For the text-containing cell, return its midpoint in [x, y] coordinate format. 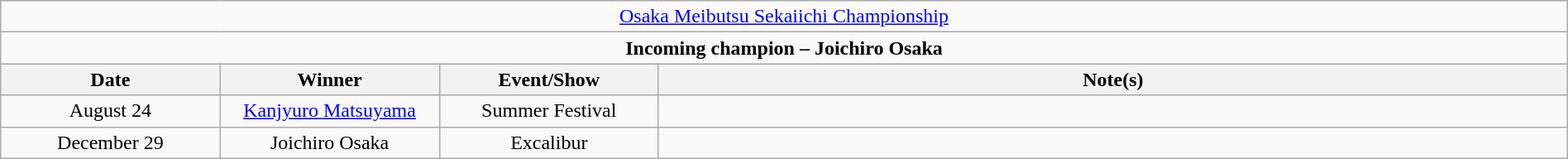
Event/Show [549, 79]
December 29 [111, 142]
August 24 [111, 111]
Joichiro Osaka [329, 142]
Kanjyuro Matsuyama [329, 111]
Date [111, 79]
Osaka Meibutsu Sekaiichi Championship [784, 17]
Winner [329, 79]
Summer Festival [549, 111]
Incoming champion – Joichiro Osaka [784, 48]
Note(s) [1113, 79]
Excalibur [549, 142]
